For the text-containing cell, return its midpoint in [x, y] coordinate format. 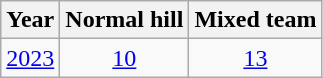
Year [30, 20]
Normal hill [124, 20]
Mixed team [256, 20]
13 [256, 58]
10 [124, 58]
2023 [30, 58]
